Return the (x, y) coordinate for the center point of the cell that contains the specified text.  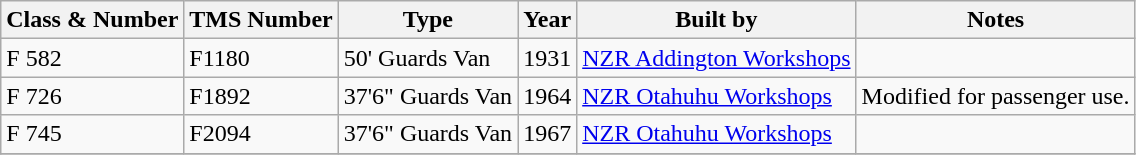
TMS Number (261, 20)
Type (428, 20)
Modified for passenger use. (996, 96)
F 726 (92, 96)
F 582 (92, 58)
50' Guards Van (428, 58)
1964 (548, 96)
Year (548, 20)
F1892 (261, 96)
1931 (548, 58)
1967 (548, 134)
F1180 (261, 58)
F 745 (92, 134)
Built by (716, 20)
Class & Number (92, 20)
F2094 (261, 134)
Notes (996, 20)
NZR Addington Workshops (716, 58)
